Pinpoint the cell where the given text exists, returning its [x, y] midpoint coordinate. 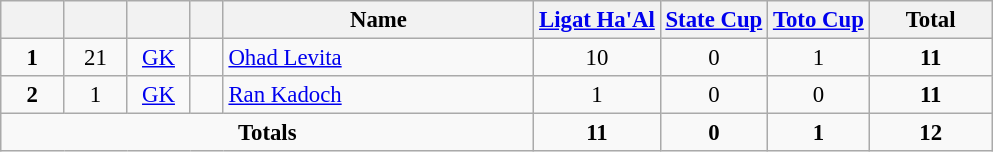
Total [930, 20]
2 [32, 95]
12 [930, 133]
Toto Cup [819, 20]
State Cup [714, 20]
Totals [268, 133]
Ohad Levita [378, 58]
Ran Kadoch [378, 95]
Name [378, 20]
21 [96, 58]
10 [597, 58]
Ligat Ha'Al [597, 20]
